Locate the cell with the specified text and output its [X, Y] center coordinate. 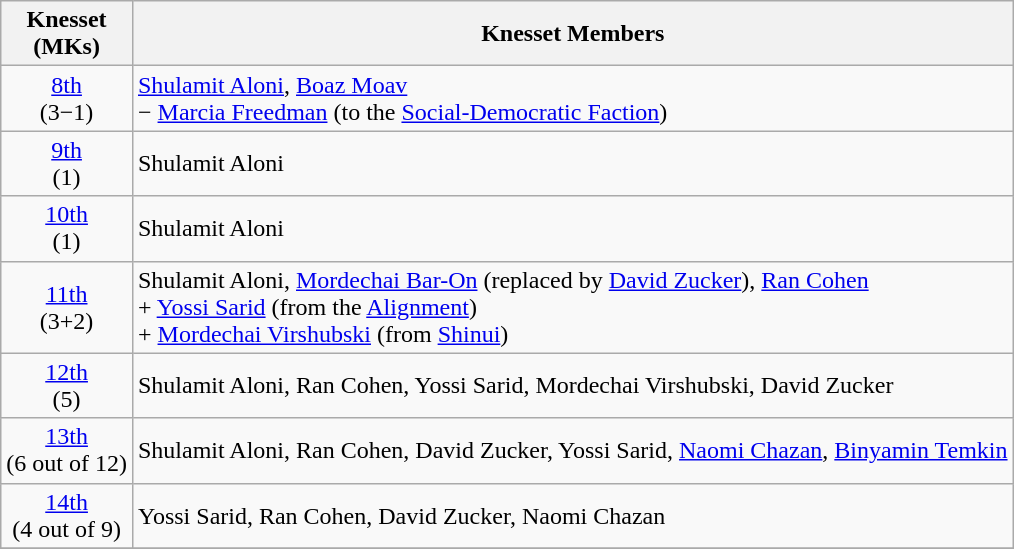
Knesset(MKs) [67, 34]
Shulamit Aloni, Boaz Moav− Marcia Freedman (to the Social-Democratic Faction) [572, 98]
13th(6 out of 12) [67, 450]
Knesset Members [572, 34]
Shulamit Aloni, Ran Cohen, David Zucker, Yossi Sarid, Naomi Chazan, Binyamin Temkin [572, 450]
8th(3−1) [67, 98]
Shulamit Aloni, Ran Cohen, Yossi Sarid, Mordechai Virshubski, David Zucker [572, 386]
12th(5) [67, 386]
9th(1) [67, 164]
11th(3+2) [67, 307]
10th(1) [67, 228]
14th(4 out of 9) [67, 516]
Yossi Sarid, Ran Cohen, David Zucker, Naomi Chazan [572, 516]
Shulamit Aloni, Mordechai Bar-On (replaced by David Zucker), Ran Cohen+ Yossi Sarid (from the Alignment)+ Mordechai Virshubski (from Shinui) [572, 307]
